Return the [X, Y] coordinate for the center point of the cell that contains the specified text.  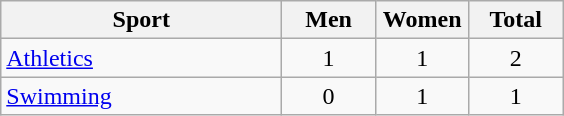
0 [329, 96]
Sport [142, 20]
2 [516, 58]
Total [516, 20]
Women [422, 20]
Swimming [142, 96]
Men [329, 20]
Athletics [142, 58]
